Scan for the cell matching the given text and deliver its [X, Y] coordinate at center. 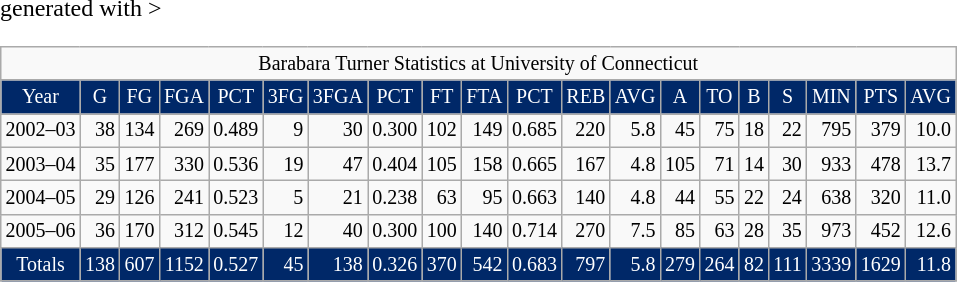
279 [680, 264]
14 [754, 164]
478 [880, 164]
75 [720, 130]
270 [586, 230]
47 [338, 164]
13.7 [931, 164]
FGA [184, 96]
795 [832, 130]
2005–06 [40, 230]
0.663 [534, 198]
5 [286, 198]
MIN [832, 96]
A [680, 96]
0.404 [395, 164]
0.714 [534, 230]
330 [184, 164]
0.523 [236, 198]
TO [720, 96]
10.0 [931, 130]
55 [720, 198]
607 [140, 264]
3FG [286, 96]
312 [184, 230]
797 [586, 264]
7.5 [635, 230]
264 [720, 264]
100 [442, 230]
G [100, 96]
1152 [184, 264]
379 [880, 130]
3FGA [338, 96]
0.665 [534, 164]
28 [754, 230]
452 [880, 230]
220 [586, 130]
11.0 [931, 198]
0.536 [236, 164]
167 [586, 164]
134 [140, 130]
102 [442, 130]
973 [832, 230]
0.238 [395, 198]
0.527 [236, 264]
177 [140, 164]
95 [485, 198]
0.685 [534, 130]
638 [832, 198]
24 [788, 198]
2004–05 [40, 198]
111 [788, 264]
241 [184, 198]
149 [485, 130]
370 [442, 264]
933 [832, 164]
1629 [880, 264]
36 [100, 230]
158 [485, 164]
Totals [40, 264]
0.489 [236, 130]
320 [880, 198]
11.8 [931, 264]
85 [680, 230]
40 [338, 230]
0.545 [236, 230]
Barabara Turner Statistics at University of Connecticut [478, 64]
12 [286, 230]
Year [40, 96]
71 [720, 164]
18 [754, 130]
29 [100, 198]
19 [286, 164]
FT [442, 96]
542 [485, 264]
FTA [485, 96]
FG [140, 96]
269 [184, 130]
126 [140, 198]
44 [680, 198]
0.326 [395, 264]
9 [286, 130]
PTS [880, 96]
B [754, 96]
38 [100, 130]
2002–03 [40, 130]
0.683 [534, 264]
12.6 [931, 230]
S [788, 96]
REB [586, 96]
2003–04 [40, 164]
82 [754, 264]
21 [338, 198]
170 [140, 230]
3339 [832, 264]
